Detect which cell encompasses the target text, then output its [X, Y] center coordinate. 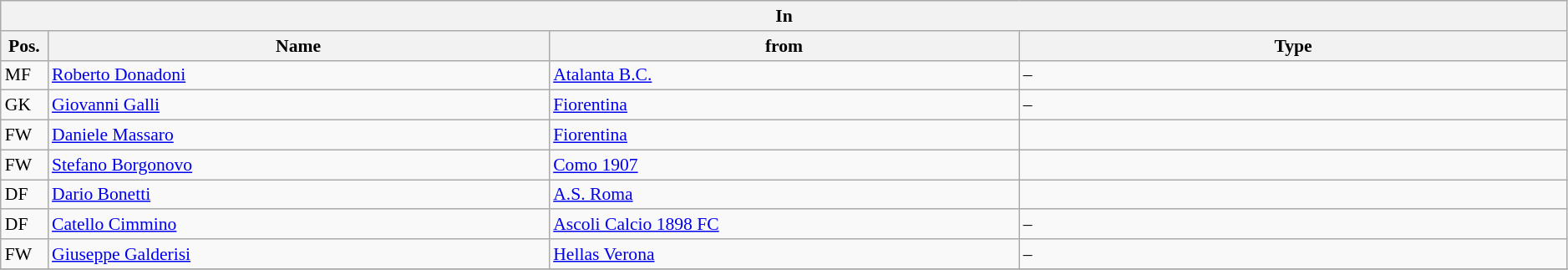
A.S. Roma [784, 195]
Como 1907 [784, 165]
GK [24, 105]
Dario Bonetti [298, 195]
Stefano Borgonovo [298, 165]
Hellas Verona [784, 254]
Type [1293, 46]
Giovanni Galli [298, 105]
MF [24, 75]
Pos. [24, 46]
Giuseppe Galderisi [298, 254]
Roberto Donadoni [298, 75]
Daniele Massaro [298, 135]
In [784, 16]
Name [298, 46]
from [784, 46]
Atalanta B.C. [784, 75]
Ascoli Calcio 1898 FC [784, 225]
Catello Cimmino [298, 225]
